For the text-containing cell, return its midpoint in (x, y) coordinate format. 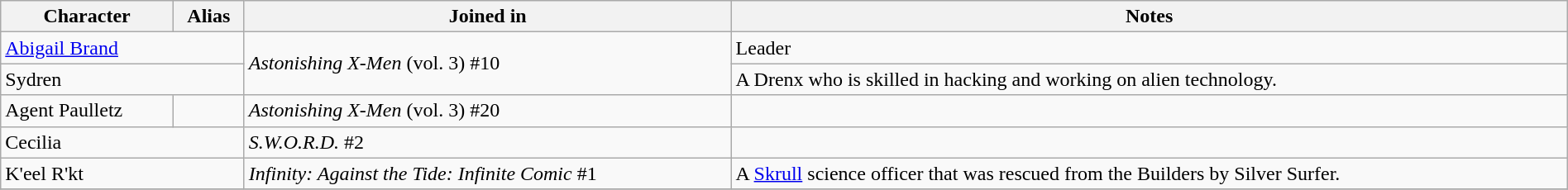
Agent Paulletz (88, 111)
Cecilia (122, 142)
Joined in (488, 17)
Infinity: Against the Tide: Infinite Comic #1 (488, 173)
Character (88, 17)
Astonishing X-Men (vol. 3) #10 (488, 64)
Alias (208, 17)
A Drenx who is skilled in hacking and working on alien technology. (1150, 79)
Sydren (122, 79)
S.W.O.R.D. #2 (488, 142)
K'eel R'kt (122, 173)
Notes (1150, 17)
Astonishing X-Men (vol. 3) #20 (488, 111)
Abigail Brand (122, 48)
A Skrull science officer that was rescued from the Builders by Silver Surfer. (1150, 173)
Leader (1150, 48)
